Detect which cell encompasses the target text, then output its (x, y) center coordinate. 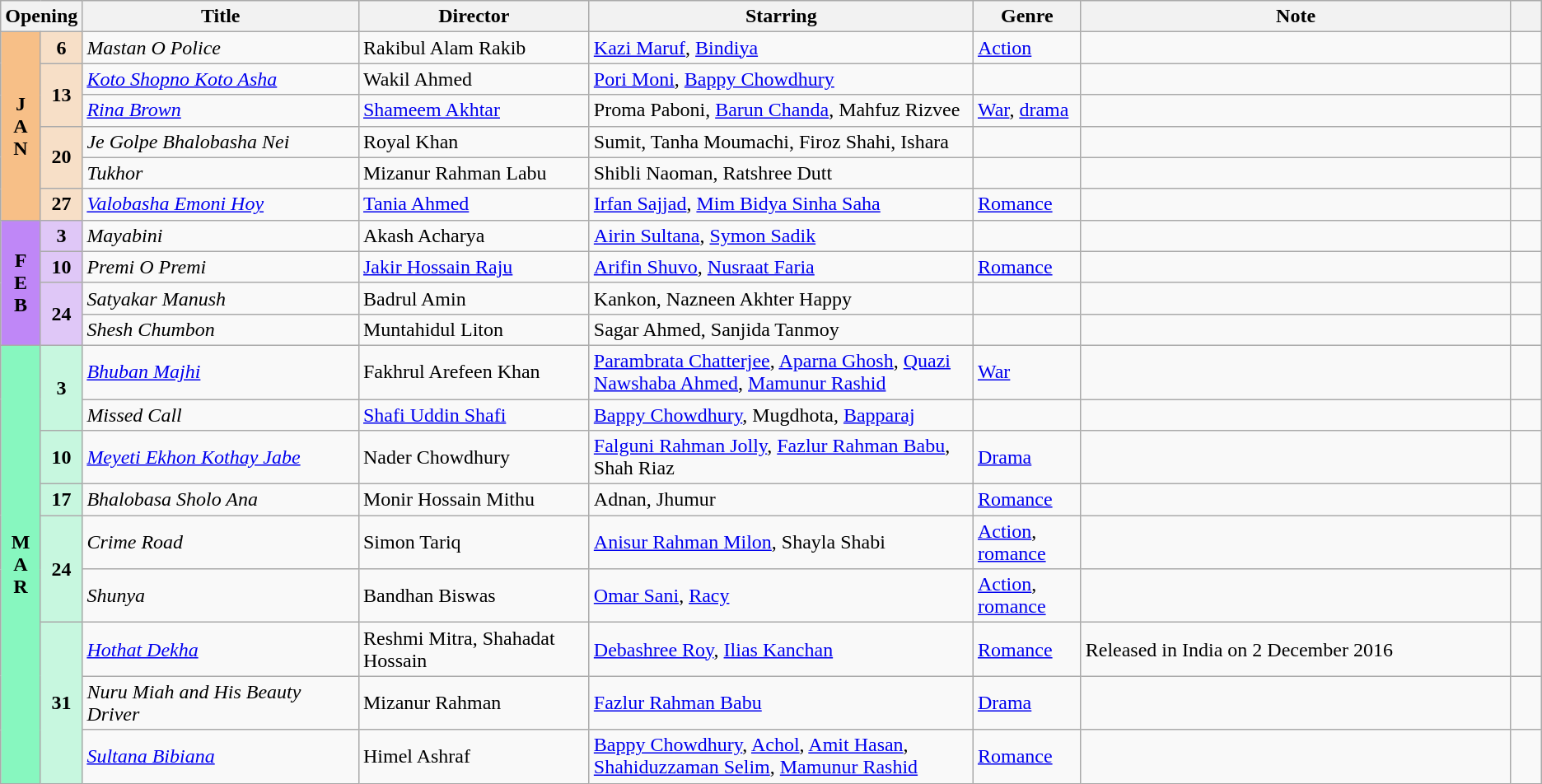
Debashree Roy, Ilias Kanchan (781, 649)
Sultana Bibiana (221, 756)
Proma Paboni, Barun Chanda, Mahfuz Rizvee (781, 110)
Nader Chowdhury (474, 458)
MAR (21, 564)
Shafi Uddin Shafi (474, 414)
Bhalobasa Sholo Ana (221, 500)
Reshmi Mitra, Shahadat Hossain (474, 649)
Director (474, 16)
Wakil Ahmed (474, 79)
Fazlur Rahman Babu (781, 703)
27 (61, 204)
Satyakar Manush (221, 298)
Bappy Chowdhury, Achol, Amit Hasan, Shahiduzzaman Selim, Mamunur Rashid (781, 756)
Shameem Akhtar (474, 110)
JAN (21, 126)
Mayabini (221, 236)
Premi O Premi (221, 267)
13 (61, 95)
Koto Shopno Koto Asha (221, 79)
Tukhor (221, 173)
Bappy Chowdhury, Mugdhota, Bapparaj (781, 414)
Kankon, Nazneen Akhter Happy (781, 298)
Shibli Naoman, Ratshree Dutt (781, 173)
Nuru Miah and His Beauty Driver (221, 703)
Mizanur Rahman (474, 703)
20 (61, 157)
Adnan, Jhumur (781, 500)
17 (61, 500)
Pori Moni, Bappy Chowdhury (781, 79)
War, drama (1026, 110)
Bhuban Majhi (221, 372)
Crime Road (221, 542)
Genre (1026, 16)
Missed Call (221, 414)
Monir Hossain Mithu (474, 500)
Rakibul Alam Rakib (474, 48)
Omar Sani, Racy (781, 596)
Simon Tariq (474, 542)
Starring (781, 16)
Airin Sultana, Symon Sadik (781, 236)
Shesh Chumbon (221, 329)
Opening (41, 16)
Valobasha Emoni Hoy (221, 204)
Meyeti Ekhon Kothay Jabe (221, 458)
Arifin Shuvo, Nusraat Faria (781, 267)
Shunya (221, 596)
Mizanur Rahman Labu (474, 173)
Akash Acharya (474, 236)
Falguni Rahman Jolly, Fazlur Rahman Babu, Shah Riaz (781, 458)
Note (1296, 16)
Mastan O Police (221, 48)
Tania Ahmed (474, 204)
Kazi Maruf, Bindiya (781, 48)
Parambrata Chatterjee, Aparna Ghosh, Quazi Nawshaba Ahmed, Mamunur Rashid (781, 372)
Muntahidul Liton (474, 329)
Released in India on 2 December 2016 (1296, 649)
Anisur Rahman Milon, Shayla Shabi (781, 542)
Fakhrul Arefeen Khan (474, 372)
Sumit, Tanha Moumachi, Firoz Shahi, Ishara (781, 142)
Badrul Amin (474, 298)
Himel Ashraf (474, 756)
FEB (21, 282)
Bandhan Biswas (474, 596)
31 (61, 703)
Rina Brown (221, 110)
Action (1026, 48)
Title (221, 16)
Sagar Ahmed, Sanjida Tanmoy (781, 329)
Je Golpe Bhalobasha Nei (221, 142)
Hothat Dekha (221, 649)
Royal Khan (474, 142)
6 (61, 48)
War (1026, 372)
Irfan Sajjad, Mim Bidya Sinha Saha (781, 204)
Jakir Hossain Raju (474, 267)
